For the text-containing cell, return its midpoint in (x, y) coordinate format. 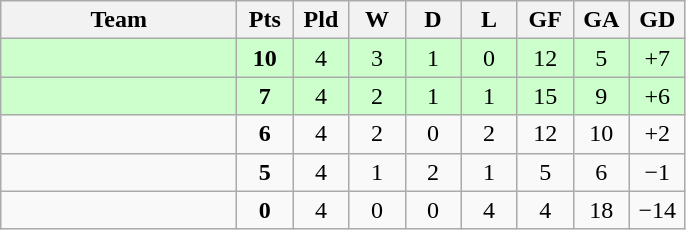
3 (377, 58)
GD (657, 20)
GA (601, 20)
9 (601, 96)
7 (265, 96)
+2 (657, 134)
15 (545, 96)
+6 (657, 96)
D (433, 20)
Pld (321, 20)
−1 (657, 172)
Team (119, 20)
18 (601, 210)
L (489, 20)
GF (545, 20)
−14 (657, 210)
+7 (657, 58)
Pts (265, 20)
W (377, 20)
